Find where the given text appears and provide that cell's center as (x, y) coordinate. 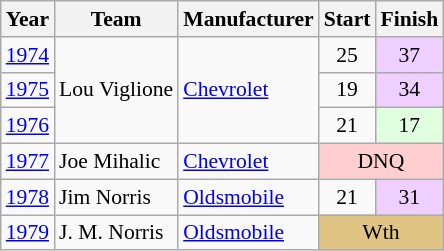
Finish (409, 19)
Jim Norris (116, 197)
25 (348, 55)
Year (28, 19)
1975 (28, 90)
J. M. Norris (116, 233)
1977 (28, 162)
19 (348, 90)
31 (409, 197)
Start (348, 19)
17 (409, 126)
Manufacturer (248, 19)
Wth (382, 233)
34 (409, 90)
1978 (28, 197)
1974 (28, 55)
1976 (28, 126)
Team (116, 19)
DNQ (382, 162)
Joe Mihalic (116, 162)
1979 (28, 233)
Lou Viglione (116, 90)
37 (409, 55)
